Pinpoint the cell where the given text exists, returning its [X, Y] midpoint coordinate. 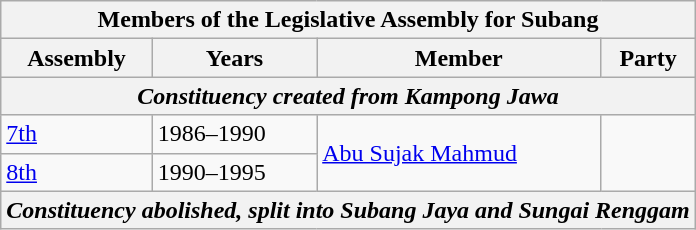
7th [77, 134]
Years [234, 58]
1986–1990 [234, 134]
Constituency abolished, split into Subang Jaya and Sungai Renggam [348, 210]
Assembly [77, 58]
Party [648, 58]
Member [459, 58]
1990–1995 [234, 172]
Constituency created from Kampong Jawa [348, 96]
Abu Sujak Mahmud [459, 153]
8th [77, 172]
Members of the Legislative Assembly for Subang [348, 20]
